Find where the given text appears and provide that cell's center as [x, y] coordinate. 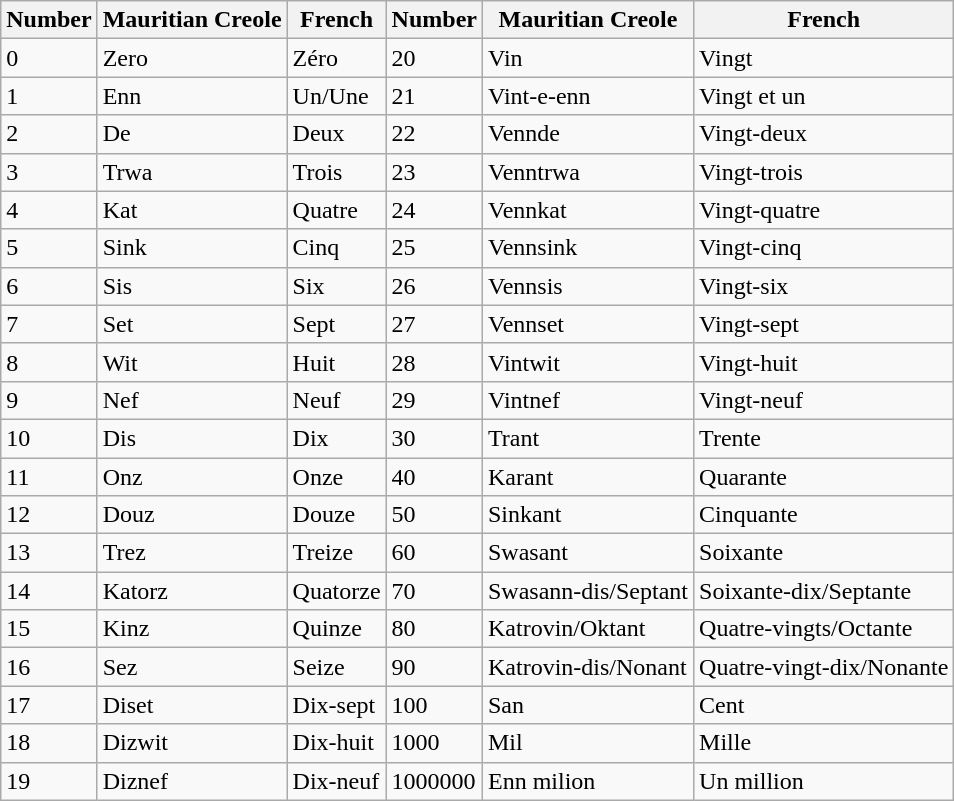
Vennsis [588, 286]
Vintnef [588, 400]
Quatre-vingts/Octante [824, 629]
Vingt-sept [824, 324]
Onz [192, 477]
11 [49, 477]
Vingt [824, 58]
22 [434, 134]
Treize [336, 553]
Sez [192, 667]
Dix-neuf [336, 781]
30 [434, 438]
25 [434, 248]
Trant [588, 438]
12 [49, 515]
Vingt-neuf [824, 400]
Vennsink [588, 248]
Swasant [588, 553]
Kat [192, 210]
San [588, 705]
80 [434, 629]
Katorz [192, 591]
Six [336, 286]
Diset [192, 705]
50 [434, 515]
14 [49, 591]
0 [49, 58]
1 [49, 96]
Katrovin/Oktant [588, 629]
21 [434, 96]
Neuf [336, 400]
29 [434, 400]
Vingt-huit [824, 362]
Quarante [824, 477]
Sinkant [588, 515]
Soixante [824, 553]
1000 [434, 743]
Seize [336, 667]
26 [434, 286]
13 [49, 553]
Sept [336, 324]
Zéro [336, 58]
Swasann-dis/Septant [588, 591]
Vingt-quatre [824, 210]
90 [434, 667]
70 [434, 591]
Vintwit [588, 362]
9 [49, 400]
Trois [336, 172]
28 [434, 362]
Dis [192, 438]
Dix-huit [336, 743]
Vingt-trois [824, 172]
Sink [192, 248]
Douz [192, 515]
Enn [192, 96]
24 [434, 210]
100 [434, 705]
Un/Une [336, 96]
Trente [824, 438]
Quinze [336, 629]
60 [434, 553]
Kinz [192, 629]
Vingt et un [824, 96]
Dix-sept [336, 705]
Zero [192, 58]
Wit [192, 362]
Soixante-dix/Septante [824, 591]
Set [192, 324]
10 [49, 438]
Vin [588, 58]
Katrovin-dis/Nonant [588, 667]
27 [434, 324]
8 [49, 362]
Quatre [336, 210]
16 [49, 667]
4 [49, 210]
Un million [824, 781]
18 [49, 743]
Dix [336, 438]
Vennkat [588, 210]
Vennde [588, 134]
Quatre-vingt-dix/Nonante [824, 667]
Douze [336, 515]
Enn milion [588, 781]
Sis [192, 286]
7 [49, 324]
Mil [588, 743]
Nef [192, 400]
Vint-e-enn [588, 96]
3 [49, 172]
Huit [336, 362]
20 [434, 58]
Vingt-cinq [824, 248]
5 [49, 248]
Trez [192, 553]
Venntrwa [588, 172]
6 [49, 286]
Trwa [192, 172]
2 [49, 134]
17 [49, 705]
40 [434, 477]
Cinq [336, 248]
Mille [824, 743]
Quatorze [336, 591]
Vingt-six [824, 286]
Vingt-deux [824, 134]
15 [49, 629]
Cent [824, 705]
Dizwit [192, 743]
23 [434, 172]
Onze [336, 477]
De [192, 134]
Karant [588, 477]
1000000 [434, 781]
Vennset [588, 324]
Diznef [192, 781]
Deux [336, 134]
Cinquante [824, 515]
19 [49, 781]
